Find where the given text appears and provide that cell's center as (x, y) coordinate. 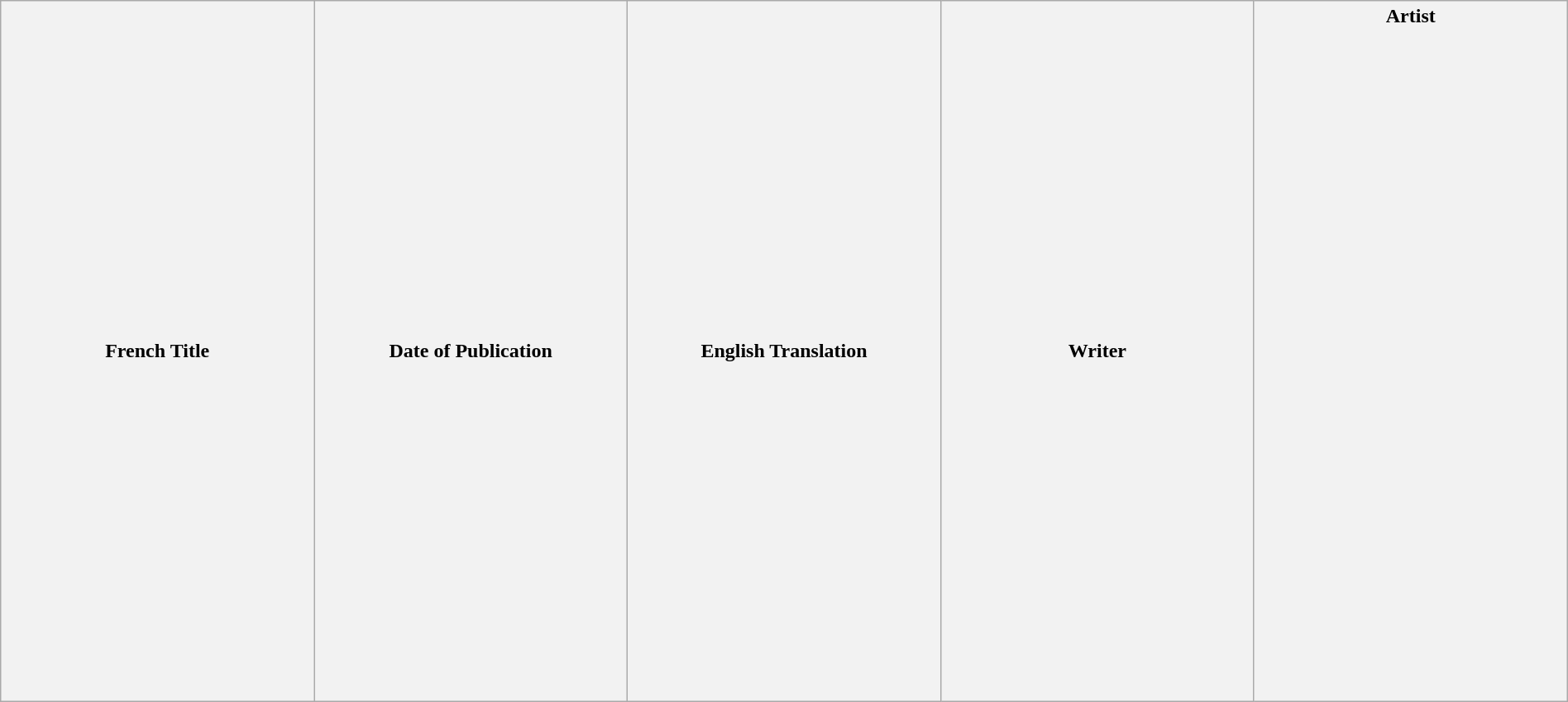
Artist (1411, 351)
French Title (157, 351)
English Translation (784, 351)
Date of Publication (471, 351)
Writer (1097, 351)
